Return the (x, y) coordinate for the center point of the cell that contains the specified text.  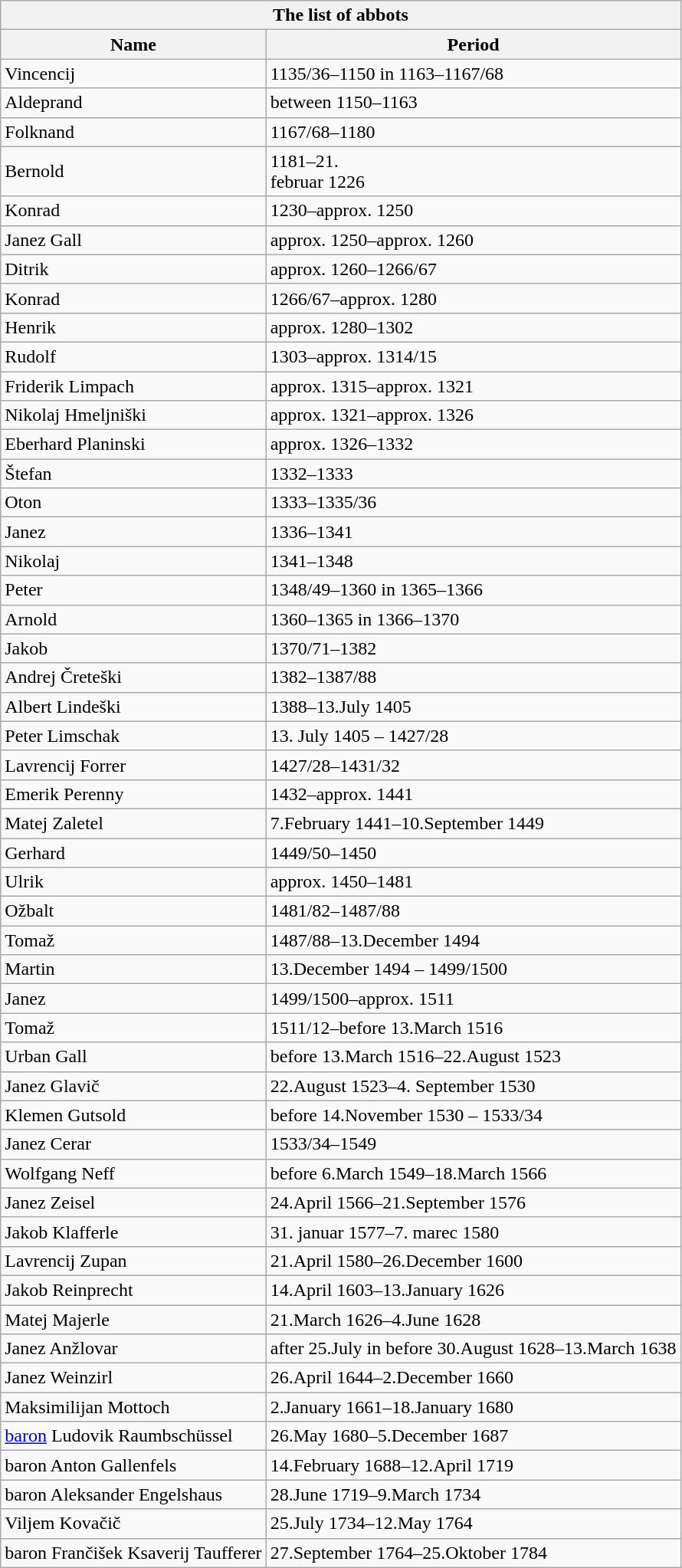
Janez Gall (133, 240)
Andrej Čreteški (133, 677)
Eberhard Planinski (133, 444)
31. januar 1577–7. marec 1580 (474, 1232)
1303–approx. 1314/15 (474, 356)
after 25.July in before 30.August 1628–13.March 1638 (474, 1349)
approx. 1260–1266/67 (474, 269)
before 14.November 1530 – 1533/34 (474, 1115)
Janez Weinzirl (133, 1378)
1230–approx. 1250 (474, 211)
22.August 1523–4. September 1530 (474, 1086)
Štefan (133, 474)
7.February 1441–10.September 1449 (474, 823)
1533/34–1549 (474, 1144)
27.September 1764–25.Oktober 1784 (474, 1553)
1167/68–1180 (474, 132)
Matej Zaletel (133, 823)
Nikolaj (133, 561)
1487/88–13.December 1494 (474, 940)
approx. 1321–approx. 1326 (474, 415)
Arnold (133, 619)
Vincencij (133, 74)
Jakob Klafferle (133, 1232)
28.June 1719–9.March 1734 (474, 1494)
1499/1500–approx. 1511 (474, 999)
Janez Cerar (133, 1144)
approx. 1280–1302 (474, 327)
before 13.March 1516–22.August 1523 (474, 1057)
Lavrencij Zupan (133, 1261)
1449/50–1450 (474, 853)
Jakob (133, 648)
1382–1387/88 (474, 677)
25.July 1734–12.May 1764 (474, 1524)
1341–1348 (474, 561)
21.April 1580–26.December 1600 (474, 1261)
24.April 1566–21.September 1576 (474, 1202)
Peter (133, 590)
1432–approx. 1441 (474, 794)
Period (474, 44)
baron Frančišek Ksaverij Taufferer (133, 1553)
21.March 1626–4.June 1628 (474, 1319)
Urban Gall (133, 1057)
between 1150–1163 (474, 103)
1427/28–1431/32 (474, 765)
Lavrencij Forrer (133, 765)
Janez Zeisel (133, 1202)
1266/67–approx. 1280 (474, 298)
baron Aleksander Engelshaus (133, 1494)
1360–1365 in 1366–1370 (474, 619)
26.May 1680–5.December 1687 (474, 1436)
1370/71–1382 (474, 648)
Peter Limschak (133, 736)
Oton (133, 503)
1481/82–1487/88 (474, 911)
before 6.March 1549–18.March 1566 (474, 1173)
2.January 1661–18.January 1680 (474, 1407)
Matej Majerle (133, 1319)
1336–1341 (474, 532)
13.December 1494 – 1499/1500 (474, 969)
Emerik Perenny (133, 794)
Gerhard (133, 853)
baron Anton Gallenfels (133, 1465)
1333–1335/36 (474, 503)
Folknand (133, 132)
Rudolf (133, 356)
Nikolaj Hmeljniški (133, 415)
14.February 1688–12.April 1719 (474, 1465)
Martin (133, 969)
Ditrik (133, 269)
approx. 1250–approx. 1260 (474, 240)
The list of abbots (340, 15)
Henrik (133, 327)
Aldeprand (133, 103)
1332–1333 (474, 474)
Ulrik (133, 882)
Janez Anžlovar (133, 1349)
1388–13.July 1405 (474, 707)
Name (133, 44)
Viljem Kovačič (133, 1524)
Jakob Reinprecht (133, 1290)
approx. 1326–1332 (474, 444)
Albert Lindeški (133, 707)
Klemen Gutsold (133, 1115)
1348/49–1360 in 1365–1366 (474, 590)
Janez Glavič (133, 1086)
Maksimilijan Mottoch (133, 1407)
26.April 1644–2.December 1660 (474, 1378)
13. July 1405 – 1427/28 (474, 736)
14.April 1603–13.January 1626 (474, 1290)
Bernold (133, 172)
Friderik Limpach (133, 385)
1181–21.februar 1226 (474, 172)
1511/12–before 13.March 1516 (474, 1028)
Ožbalt (133, 911)
Wolfgang Neff (133, 1173)
1135/36–1150 in 1163–1167/68 (474, 74)
approx. 1315–approx. 1321 (474, 385)
baron Ludovik Raumbschüssel (133, 1436)
approx. 1450–1481 (474, 882)
